Detect which cell encompasses the target text, then output its [x, y] center coordinate. 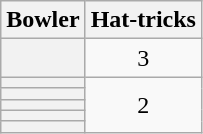
3 [143, 58]
Hat-tricks [143, 20]
Bowler [43, 20]
2 [143, 104]
